Identify which cell holds the provided text, then report its (x, y) central coordinate. 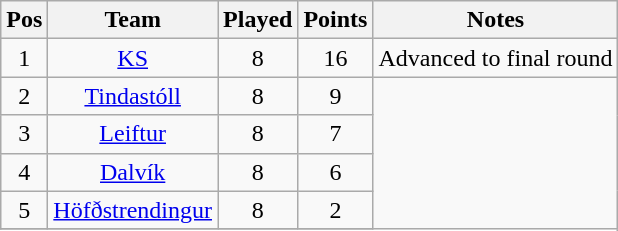
1 (24, 58)
Notes (496, 20)
Played (258, 20)
Dalvík (133, 172)
4 (24, 172)
Höfðstrendingur (133, 210)
9 (336, 96)
Advanced to final round (496, 58)
5 (24, 210)
Pos (24, 20)
6 (336, 172)
16 (336, 58)
Leiftur (133, 134)
Points (336, 20)
Team (133, 20)
3 (24, 134)
Tindastóll (133, 96)
KS (133, 58)
7 (336, 134)
